Capture the cell that displays the provided text and extract its (X, Y) central coordinate. 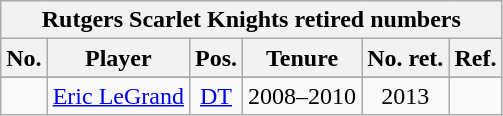
Tenure (302, 58)
Pos. (216, 58)
Rutgers Scarlet Knights retired numbers (252, 20)
Eric LeGrand (118, 96)
2008–2010 (302, 96)
No. (24, 58)
No. ret. (406, 58)
Ref. (476, 58)
DT (216, 96)
Player (118, 58)
2013 (406, 96)
